From the cell containing the given text, extract its center point as [x, y] coordinate. 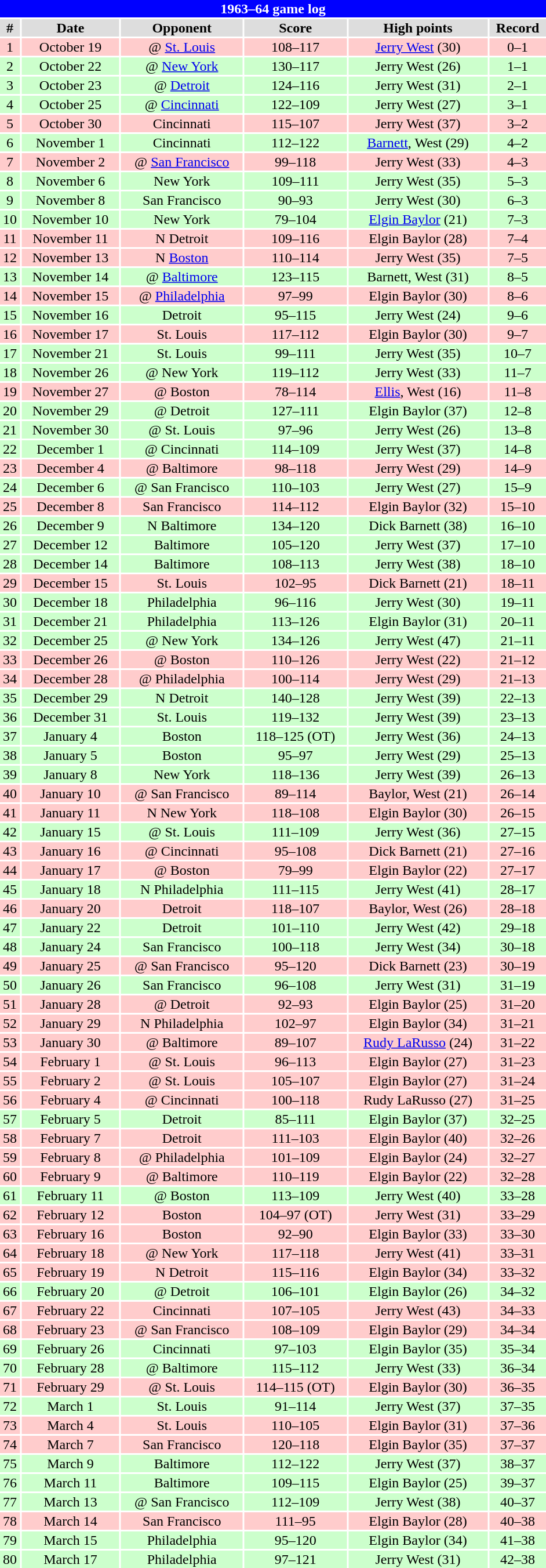
40 [10, 794]
72 [10, 1406]
32–27 [518, 1157]
31–21 [518, 1023]
79–104 [295, 219]
October 22 [71, 66]
3–1 [518, 104]
5 [10, 124]
54 [10, 1062]
69 [10, 1349]
36 [10, 717]
41–38 [518, 1540]
12–8 [518, 411]
13–8 [518, 430]
January 26 [71, 985]
February 26 [71, 1349]
1–1 [518, 66]
December 29 [71, 698]
104–97 (OT) [295, 1215]
97–96 [295, 430]
96–116 [295, 602]
61 [10, 1196]
32–26 [518, 1138]
# [10, 28]
February 11 [71, 1196]
29–18 [518, 928]
28 [10, 564]
4–3 [518, 162]
85–111 [295, 1119]
108–109 [295, 1330]
95–108 [295, 851]
76 [10, 1483]
31–23 [518, 1062]
January 15 [71, 832]
Elgin Baylor (21) [418, 219]
14–8 [518, 449]
November 1 [71, 143]
99–118 [295, 162]
26 [10, 526]
22–13 [518, 698]
105–120 [295, 545]
Baylor, West (26) [418, 908]
January 8 [71, 774]
27–17 [518, 870]
115–116 [295, 1272]
7–4 [518, 238]
30–18 [518, 947]
18 [10, 372]
November 14 [71, 277]
33–29 [518, 1215]
3–2 [518, 124]
December 15 [71, 583]
46 [10, 908]
8 [10, 181]
36–34 [518, 1368]
21–11 [518, 640]
21 [10, 430]
51 [10, 1004]
12 [10, 258]
Elgin Baylor (29) [418, 1330]
122–109 [295, 104]
102–95 [295, 583]
130–117 [295, 66]
115–112 [295, 1368]
High points [418, 28]
March 1 [71, 1406]
31 [10, 621]
8–5 [518, 277]
October 25 [71, 104]
November 6 [71, 181]
March 17 [71, 1559]
33–30 [518, 1234]
January 16 [71, 851]
39–37 [518, 1483]
113–126 [295, 621]
21–12 [518, 660]
Score [295, 28]
January 17 [71, 870]
73 [10, 1425]
119–112 [295, 372]
92–90 [295, 1234]
52 [10, 1023]
N Boston [182, 258]
February 1 [71, 1062]
57 [10, 1119]
97–103 [295, 1349]
56 [10, 1100]
February 12 [71, 1215]
77 [10, 1502]
March 11 [71, 1483]
October 19 [71, 47]
Baylor, West (21) [418, 794]
74 [10, 1444]
100–114 [295, 679]
N New York [182, 813]
37–36 [518, 1425]
38 [10, 755]
14 [10, 296]
December 18 [71, 602]
29 [10, 583]
Barnett, West (29) [418, 143]
106–101 [295, 1291]
101–110 [295, 928]
24 [10, 487]
140–128 [295, 698]
18–10 [518, 564]
January 28 [71, 1004]
30–19 [518, 966]
February 23 [71, 1330]
Date [71, 28]
November 10 [71, 219]
15–9 [518, 487]
47 [10, 928]
0–1 [518, 47]
March 9 [71, 1464]
March 4 [71, 1425]
79–99 [295, 870]
39 [10, 774]
January 22 [71, 928]
27 [10, 545]
Jerry West (47) [418, 640]
92–93 [295, 1004]
134–126 [295, 640]
114–112 [295, 506]
89–114 [295, 794]
November 26 [71, 372]
120–118 [295, 1444]
March 14 [71, 1521]
34–32 [518, 1291]
48 [10, 947]
118–107 [295, 908]
34–33 [518, 1310]
22 [10, 449]
Barnett, West (31) [418, 277]
9 [10, 200]
January 18 [71, 889]
68 [10, 1330]
February 5 [71, 1119]
107–105 [295, 1310]
117–112 [295, 334]
December 4 [71, 468]
February 4 [71, 1100]
28–17 [518, 889]
4–2 [518, 143]
February 7 [71, 1138]
13 [10, 277]
15 [10, 315]
4 [10, 104]
118–125 (OT) [295, 736]
37 [10, 736]
Rudy LaRusso (24) [418, 1042]
27–15 [518, 832]
34–34 [518, 1330]
113–109 [295, 1196]
66 [10, 1291]
December 8 [71, 506]
31–25 [518, 1100]
October 23 [71, 85]
34 [10, 679]
60 [10, 1176]
2–1 [518, 85]
90–93 [295, 200]
Jerry West (24) [418, 315]
December 28 [71, 679]
15–10 [518, 506]
37–35 [518, 1406]
October 30 [71, 124]
14–9 [518, 468]
45 [10, 889]
96–113 [295, 1062]
January 30 [71, 1042]
March 7 [71, 1444]
Record [518, 28]
January 4 [71, 736]
115–107 [295, 124]
123–115 [295, 277]
112–109 [295, 1502]
31–20 [518, 1004]
64 [10, 1253]
40–38 [518, 1521]
37–37 [518, 1444]
58 [10, 1138]
119–132 [295, 717]
24–13 [518, 736]
January 11 [71, 813]
111–115 [295, 889]
95–115 [295, 315]
98–118 [295, 468]
December 12 [71, 545]
32–28 [518, 1176]
42 [10, 832]
February 18 [71, 1253]
Elgin Baylor (24) [418, 1157]
134–120 [295, 526]
Rudy LaRusso (27) [418, 1100]
25 [10, 506]
November 8 [71, 200]
111–103 [295, 1138]
December 31 [71, 717]
March 13 [71, 1502]
127–111 [295, 411]
118–108 [295, 813]
30 [10, 602]
19 [10, 392]
February 2 [71, 1081]
18–11 [518, 583]
Jerry West (43) [418, 1310]
91–114 [295, 1406]
114–109 [295, 449]
November 16 [71, 315]
79 [10, 1540]
49 [10, 966]
November 11 [71, 238]
1963–64 game log [273, 9]
114–115 (OT) [295, 1387]
3 [10, 85]
November 13 [71, 258]
105–107 [295, 1081]
2 [10, 66]
23 [10, 468]
33–32 [518, 1272]
59 [10, 1157]
November 2 [71, 162]
20 [10, 411]
Jerry West (22) [418, 660]
February 28 [71, 1368]
21–13 [518, 679]
97–99 [295, 296]
102–97 [295, 1023]
110–119 [295, 1176]
55 [10, 1081]
Elgin Baylor (26) [418, 1291]
32 [10, 640]
Jerry West (34) [418, 947]
40–37 [518, 1502]
December 21 [71, 621]
75 [10, 1464]
November 21 [71, 353]
70 [10, 1368]
Opponent [182, 28]
7 [10, 162]
27–16 [518, 851]
January 29 [71, 1023]
February 22 [71, 1310]
January 24 [71, 947]
1 [10, 47]
53 [10, 1042]
16–10 [518, 526]
November 15 [71, 296]
Dick Barnett (38) [418, 526]
31–24 [518, 1081]
Jerry West (40) [418, 1196]
41 [10, 813]
December 25 [71, 640]
December 14 [71, 564]
110–105 [295, 1425]
February 9 [71, 1176]
95–97 [295, 755]
N Baltimore [182, 526]
63 [10, 1234]
80 [10, 1559]
38–37 [518, 1464]
97–121 [295, 1559]
31–19 [518, 985]
109–116 [295, 238]
50 [10, 985]
Elgin Baylor (40) [418, 1138]
February 29 [71, 1387]
118–136 [295, 774]
44 [10, 870]
43 [10, 851]
62 [10, 1215]
November 30 [71, 430]
December 26 [71, 660]
January 20 [71, 908]
9–6 [518, 315]
November 29 [71, 411]
January 25 [71, 966]
17–10 [518, 545]
110–103 [295, 487]
42–38 [518, 1559]
10–7 [518, 353]
Elgin Baylor (33) [418, 1234]
33–28 [518, 1196]
32–25 [518, 1119]
Elgin Baylor (32) [418, 506]
February 19 [71, 1272]
11–8 [518, 392]
99–111 [295, 353]
109–115 [295, 1483]
35–34 [518, 1349]
11 [10, 238]
117–118 [295, 1253]
March 15 [71, 1540]
17 [10, 353]
Dick Barnett (23) [418, 966]
7–5 [518, 258]
110–126 [295, 660]
20–11 [518, 621]
108–113 [295, 564]
31–22 [518, 1042]
67 [10, 1310]
25–13 [518, 755]
9–7 [518, 334]
Jerry West (42) [418, 928]
101–109 [295, 1157]
111–95 [295, 1521]
Ellis, West (16) [418, 392]
71 [10, 1387]
January 5 [71, 755]
February 20 [71, 1291]
108–117 [295, 47]
26–13 [518, 774]
6 [10, 143]
89–107 [295, 1042]
65 [10, 1272]
23–13 [518, 717]
33 [10, 660]
16 [10, 334]
January 10 [71, 794]
February 8 [71, 1157]
33–31 [518, 1253]
February 16 [71, 1234]
78–114 [295, 392]
124–116 [295, 85]
November 17 [71, 334]
11–7 [518, 372]
8–6 [518, 296]
19–11 [518, 602]
109–111 [295, 181]
78 [10, 1521]
December 6 [71, 487]
November 27 [71, 392]
110–114 [295, 258]
111–109 [295, 832]
36–35 [518, 1387]
35 [10, 698]
December 9 [71, 526]
5–3 [518, 181]
6–3 [518, 200]
December 1 [71, 449]
26–15 [518, 813]
26–14 [518, 794]
7–3 [518, 219]
96–108 [295, 985]
10 [10, 219]
28–18 [518, 908]
